From the cell containing the given text, extract its center point as (x, y) coordinate. 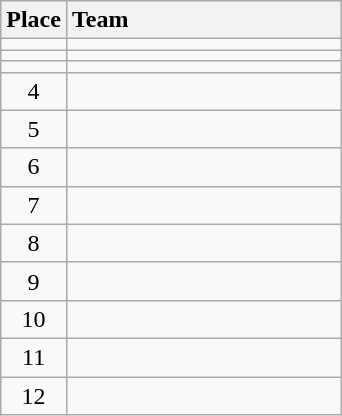
Place (34, 20)
12 (34, 395)
8 (34, 243)
4 (34, 91)
11 (34, 357)
9 (34, 281)
10 (34, 319)
5 (34, 129)
Team (204, 20)
6 (34, 167)
7 (34, 205)
